Find where the given text appears and provide that cell's center as (x, y) coordinate. 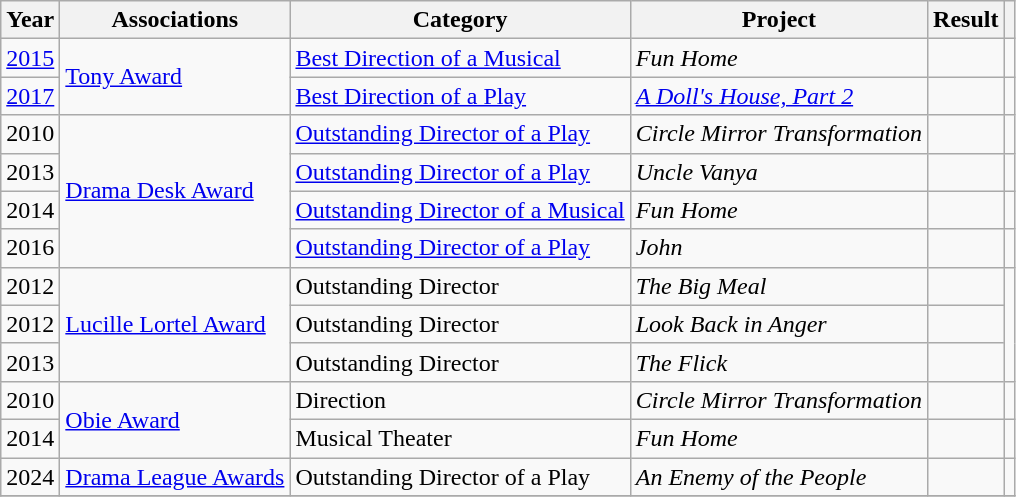
An Enemy of the People (778, 477)
Obie Award (175, 419)
Drama League Awards (175, 477)
Associations (175, 20)
A Doll's House, Part 2 (778, 96)
Year (30, 20)
Best Direction of a Play (460, 96)
2024 (30, 477)
2015 (30, 58)
2017 (30, 96)
Result (966, 20)
Drama Desk Award (175, 191)
The Big Meal (778, 286)
Lucille Lortel Award (175, 324)
Category (460, 20)
Musical Theater (460, 438)
The Flick (778, 362)
Outstanding Director of a Musical (460, 210)
Tony Award (175, 77)
John (778, 248)
Uncle Vanya (778, 172)
2016 (30, 248)
Look Back in Anger (778, 324)
Direction (460, 400)
Best Direction of a Musical (460, 58)
Project (778, 20)
